Extract the (x, y) coordinate from the center of the cell holding the provided text.  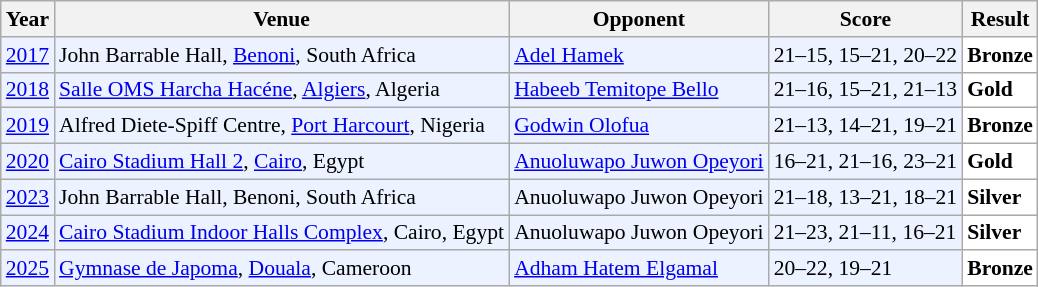
2020 (28, 162)
2023 (28, 197)
21–23, 21–11, 16–21 (866, 233)
Year (28, 19)
Salle OMS Harcha Hacéne, Algiers, Algeria (282, 90)
Score (866, 19)
2025 (28, 269)
Opponent (639, 19)
Venue (282, 19)
16–21, 21–16, 23–21 (866, 162)
2024 (28, 233)
Adel Hamek (639, 55)
Cairo Stadium Hall 2, Cairo, Egypt (282, 162)
21–15, 15–21, 20–22 (866, 55)
2017 (28, 55)
Godwin Olofua (639, 126)
20–22, 19–21 (866, 269)
21–18, 13–21, 18–21 (866, 197)
Alfred Diete-Spiff Centre, Port Harcourt, Nigeria (282, 126)
21–16, 15–21, 21–13 (866, 90)
Cairo Stadium Indoor Halls Complex, Cairo, Egypt (282, 233)
Adham Hatem Elgamal (639, 269)
2018 (28, 90)
2019 (28, 126)
21–13, 14–21, 19–21 (866, 126)
Gymnase de Japoma, Douala, Cameroon (282, 269)
Habeeb Temitope Bello (639, 90)
Result (1000, 19)
